Return [x, y] of the center of cell containing provided text 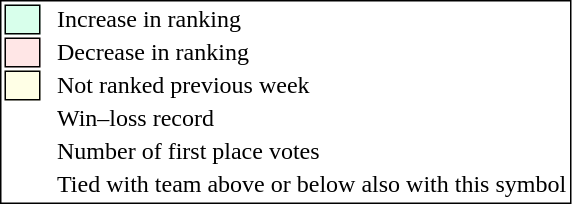
Win–loss record [312, 119]
Not ranked previous week [312, 85]
Increase in ranking [312, 19]
Number of first place votes [312, 151]
Decrease in ranking [312, 53]
Tied with team above or below also with this symbol [312, 185]
